From the cell containing the given text, extract its center point as [x, y] coordinate. 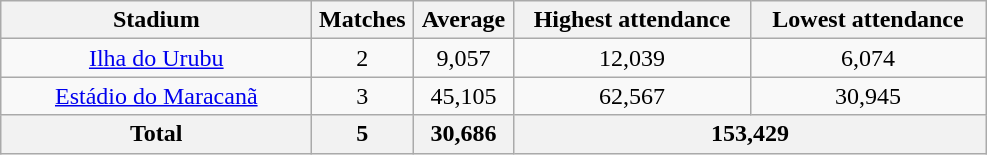
5 [362, 134]
3 [362, 96]
Average [464, 20]
30,945 [868, 96]
62,567 [632, 96]
2 [362, 58]
Ilha do Urubu [156, 58]
Matches [362, 20]
Lowest attendance [868, 20]
12,039 [632, 58]
Stadium [156, 20]
30,686 [464, 134]
Highest attendance [632, 20]
153,429 [750, 134]
6,074 [868, 58]
9,057 [464, 58]
45,105 [464, 96]
Total [156, 134]
Estádio do Maracanã [156, 96]
